Return the (X, Y) coordinate for the center point of the cell that contains the specified text.  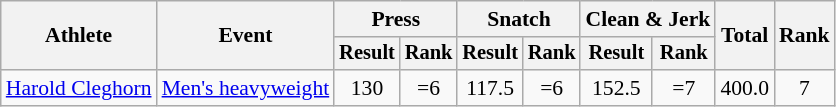
Total (744, 36)
117.5 (490, 88)
Harold Cleghorn (79, 88)
=7 (684, 88)
130 (367, 88)
Athlete (79, 36)
Clean & Jerk (648, 19)
Snatch (518, 19)
152.5 (616, 88)
Press (396, 19)
Men's heavyweight (246, 88)
Event (246, 36)
7 (804, 88)
400.0 (744, 88)
